Detect which cell encompasses the target text, then output its [X, Y] center coordinate. 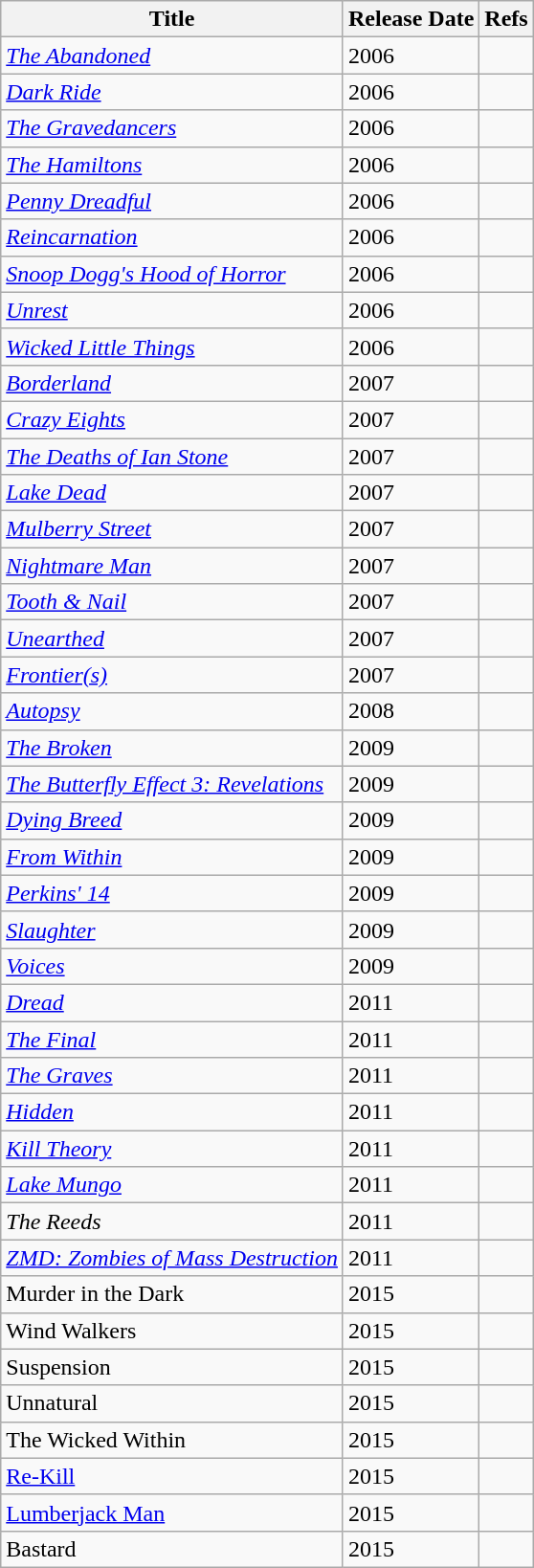
Frontier(s) [172, 675]
The Butterfly Effect 3: Revelations [172, 784]
Unnatural [172, 1403]
Wind Walkers [172, 1331]
From Within [172, 857]
Lake Dead [172, 493]
The Final [172, 1039]
Wicked Little Things [172, 347]
Lake Mungo [172, 1185]
Unrest [172, 310]
Nightmare Man [172, 566]
ZMD: Zombies of Mass Destruction [172, 1258]
The Wicked Within [172, 1440]
Hidden [172, 1112]
The Reeds [172, 1221]
Bastard [172, 1549]
Voices [172, 966]
Borderland [172, 383]
Crazy Eights [172, 419]
Dark Ride [172, 92]
The Gravedancers [172, 128]
Lumberjack Man [172, 1512]
Title [172, 19]
Unearthed [172, 638]
Release Date [411, 19]
Perkins' 14 [172, 893]
Dread [172, 1002]
The Graves [172, 1076]
Reincarnation [172, 237]
Kill Theory [172, 1149]
The Abandoned [172, 56]
Slaughter [172, 930]
Penny Dreadful [172, 201]
2008 [411, 711]
Mulberry Street [172, 529]
Murder in the Dark [172, 1294]
Dying Breed [172, 820]
Tooth & Nail [172, 602]
The Hamiltons [172, 165]
The Broken [172, 748]
Suspension [172, 1367]
The Deaths of Ian Stone [172, 457]
Snoop Dogg's Hood of Horror [172, 274]
Autopsy [172, 711]
Refs [506, 19]
Re-Kill [172, 1476]
